Return the [X, Y] coordinate for the center point of the cell that contains the specified text.  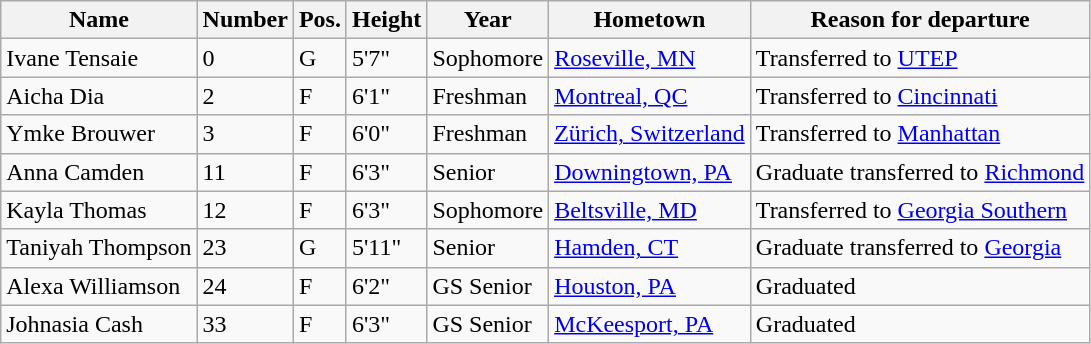
Transferred to Manhattan [920, 134]
6'2" [386, 286]
Kayla Thomas [99, 210]
5'7" [386, 58]
Downingtown, PA [650, 172]
Graduate transferred to Richmond [920, 172]
Transferred to Georgia Southern [920, 210]
Montreal, QC [650, 96]
Johnasia Cash [99, 324]
33 [245, 324]
Hometown [650, 20]
Anna Camden [99, 172]
5'11" [386, 248]
2 [245, 96]
0 [245, 58]
24 [245, 286]
Name [99, 20]
11 [245, 172]
Graduate transferred to Georgia [920, 248]
Ivane Tensaie [99, 58]
Year [488, 20]
Transferred to UTEP [920, 58]
Pos. [320, 20]
Number [245, 20]
6'1" [386, 96]
Roseville, MN [650, 58]
12 [245, 210]
Ymke Brouwer [99, 134]
Zürich, Switzerland [650, 134]
Aicha Dia [99, 96]
McKeesport, PA [650, 324]
6'0" [386, 134]
Hamden, CT [650, 248]
Alexa Williamson [99, 286]
Reason for departure [920, 20]
Taniyah Thompson [99, 248]
Transferred to Cincinnati [920, 96]
Height [386, 20]
Beltsville, MD [650, 210]
23 [245, 248]
Houston, PA [650, 286]
3 [245, 134]
